Return the (X, Y) coordinate for the center point of the cell that contains the specified text.  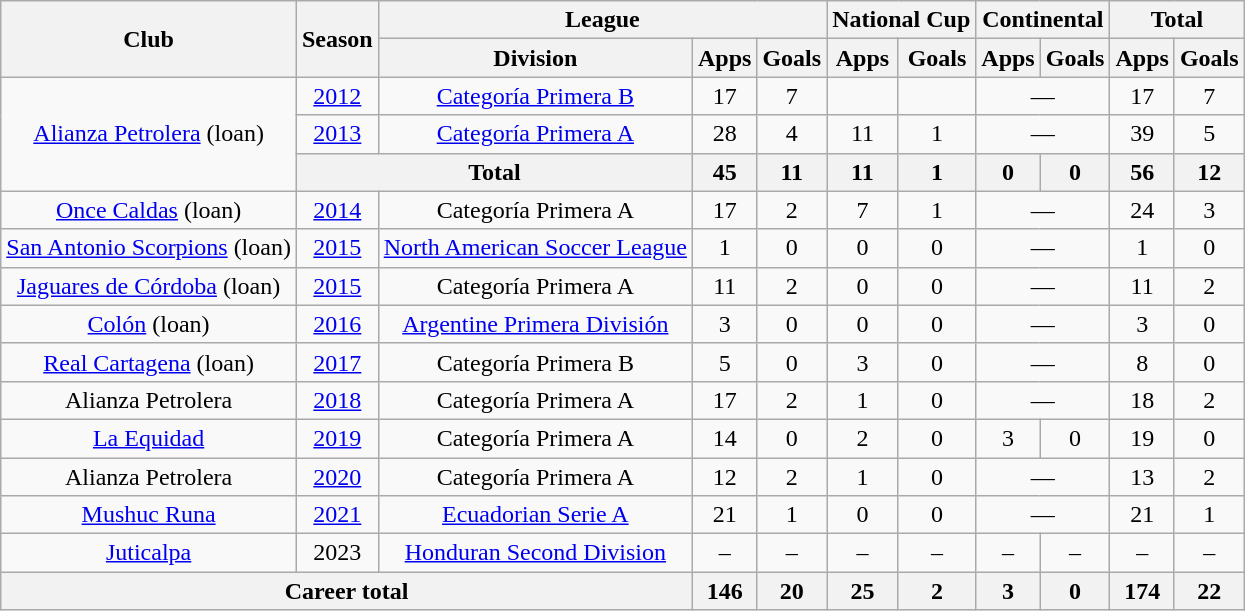
146 (724, 591)
Mushuc Runa (149, 515)
2021 (337, 515)
Jaguares de Córdoba (loan) (149, 286)
39 (1142, 134)
2019 (337, 438)
Division (535, 58)
25 (863, 591)
2023 (337, 553)
8 (1142, 362)
45 (724, 172)
2017 (337, 362)
24 (1142, 210)
San Antonio Scorpions (loan) (149, 248)
Argentine Primera División (535, 324)
Season (337, 39)
4 (792, 134)
Alianza Petrolera (loan) (149, 134)
League (602, 20)
Real Cartagena (loan) (149, 362)
North American Soccer League (535, 248)
Juticalpa (149, 553)
Once Caldas (loan) (149, 210)
14 (724, 438)
Ecuadorian Serie A (535, 515)
La Equidad (149, 438)
13 (1142, 477)
Career total (347, 591)
56 (1142, 172)
2013 (337, 134)
2016 (337, 324)
2020 (337, 477)
Colón (loan) (149, 324)
National Cup (902, 20)
174 (1142, 591)
22 (1209, 591)
18 (1142, 400)
2018 (337, 400)
2014 (337, 210)
Club (149, 39)
Continental (1043, 20)
19 (1142, 438)
20 (792, 591)
28 (724, 134)
2012 (337, 96)
Honduran Second Division (535, 553)
